From the cell containing the given text, extract its center point as [X, Y] coordinate. 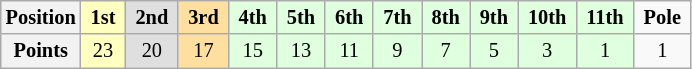
15 [253, 51]
3rd [203, 17]
4th [253, 17]
5th [301, 17]
Points [41, 51]
10th [547, 17]
9th [494, 17]
3 [547, 51]
23 [104, 51]
17 [203, 51]
7th [397, 17]
11th [604, 17]
1st [104, 17]
5 [494, 51]
9 [397, 51]
6th [349, 17]
8th [446, 17]
2nd [152, 17]
11 [349, 51]
7 [446, 51]
Position [41, 17]
13 [301, 51]
20 [152, 51]
Pole [662, 17]
